Locate the cell with the specified text and output its (X, Y) center coordinate. 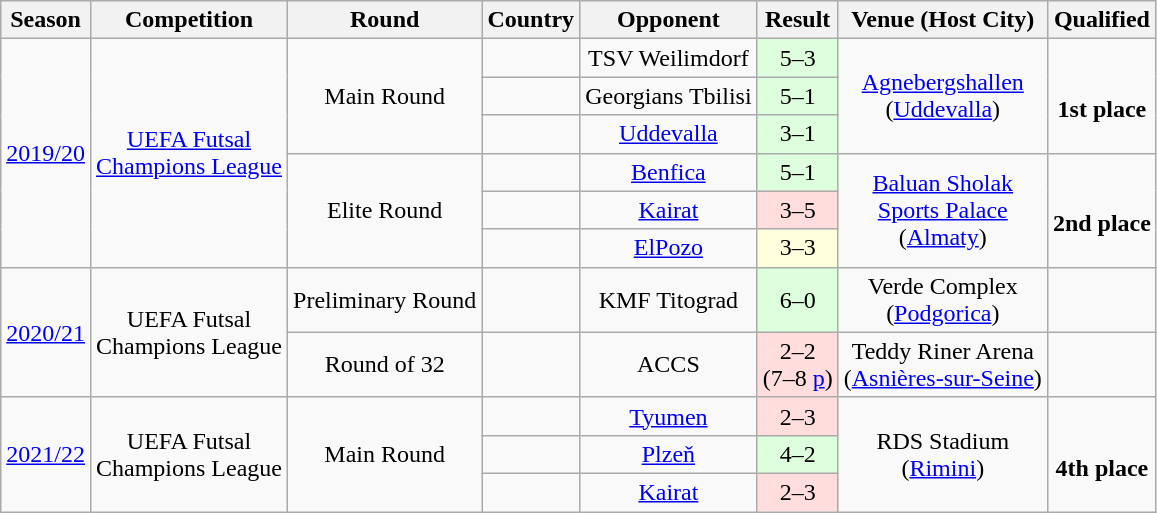
4th place (1102, 454)
Agnebergshallen(Uddevalla) (942, 96)
KMF Titograd (669, 300)
Season (46, 20)
Plzeň (669, 454)
4–2 (798, 454)
Preliminary Round (385, 300)
TSV Weilimdorf (669, 58)
2019/20 (46, 153)
ElPozo (669, 248)
Opponent (669, 20)
1st place (1102, 96)
Venue (Host City) (942, 20)
Georgians Tbilisi (669, 96)
ACCS (669, 364)
Round of 32 (385, 364)
Competition (188, 20)
2nd place (1102, 210)
2–2(7–8 p) (798, 364)
Elite Round (385, 210)
Benfica (669, 172)
Qualified (1102, 20)
Result (798, 20)
Round (385, 20)
Country (531, 20)
2021/22 (46, 454)
Verde Complex(Podgorica) (942, 300)
5–3 (798, 58)
Tyumen (669, 416)
2020/21 (46, 332)
3–5 (798, 210)
RDS Stadium(Rimini) (942, 454)
3–1 (798, 134)
Uddevalla (669, 134)
Teddy Riner Arena(Asnières-sur-Seine) (942, 364)
6–0 (798, 300)
Baluan SholakSports Palace(Almaty) (942, 210)
3–3 (798, 248)
